Identify which cell holds the provided text, then report its (x, y) central coordinate. 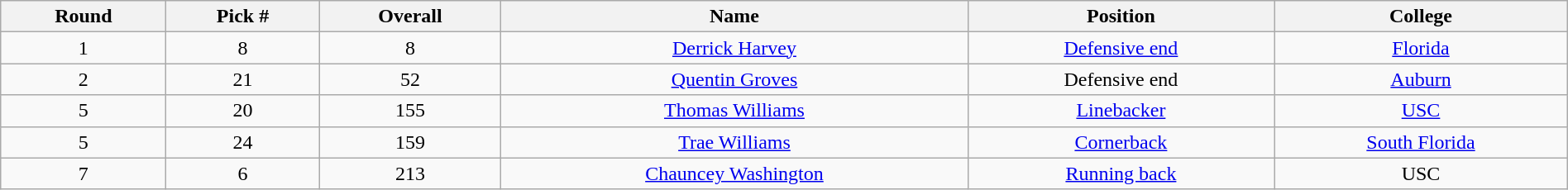
7 (84, 173)
Derrick Harvey (734, 48)
6 (243, 173)
Running back (1121, 173)
Round (84, 17)
24 (243, 142)
Chauncey Washington (734, 173)
South Florida (1421, 142)
213 (410, 173)
Overall (410, 17)
Name (734, 17)
College (1421, 17)
Position (1121, 17)
2 (84, 79)
21 (243, 79)
52 (410, 79)
155 (410, 111)
Thomas Williams (734, 111)
1 (84, 48)
Pick # (243, 17)
20 (243, 111)
Auburn (1421, 79)
159 (410, 142)
Florida (1421, 48)
Quentin Groves (734, 79)
Trae Williams (734, 142)
Cornerback (1121, 142)
Linebacker (1121, 111)
